Extract the [X, Y] coordinate from the center of the cell holding the provided text.  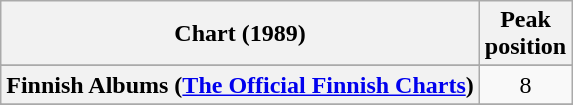
Chart (1989) [240, 34]
8 [525, 85]
Finnish Albums (The Official Finnish Charts) [240, 85]
Peakposition [525, 34]
